Output the (X, Y) coordinate of the center of the cell containing the given text.  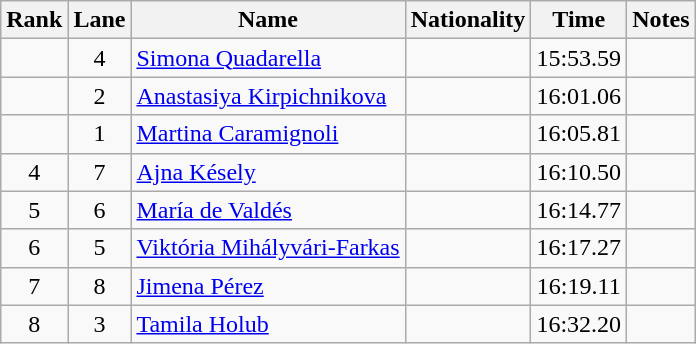
Ajna Késely (268, 172)
Viktória Mihályvári-Farkas (268, 248)
2 (100, 96)
16:19.11 (579, 286)
16:01.06 (579, 96)
Rank (34, 20)
Simona Quadarella (268, 58)
Lane (100, 20)
Jimena Pérez (268, 286)
1 (100, 134)
María de Valdés (268, 210)
Anastasiya Kirpichnikova (268, 96)
15:53.59 (579, 58)
16:14.77 (579, 210)
3 (100, 324)
16:17.27 (579, 248)
Time (579, 20)
Notes (661, 20)
16:10.50 (579, 172)
16:05.81 (579, 134)
Martina Caramignoli (268, 134)
16:32.20 (579, 324)
Tamila Holub (268, 324)
Nationality (468, 20)
Name (268, 20)
